Detect which cell encompasses the target text, then output its [x, y] center coordinate. 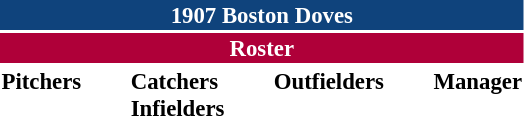
Roster [262, 48]
1907 Boston Doves [262, 15]
